Pinpoint the cell where the given text exists, returning its [x, y] midpoint coordinate. 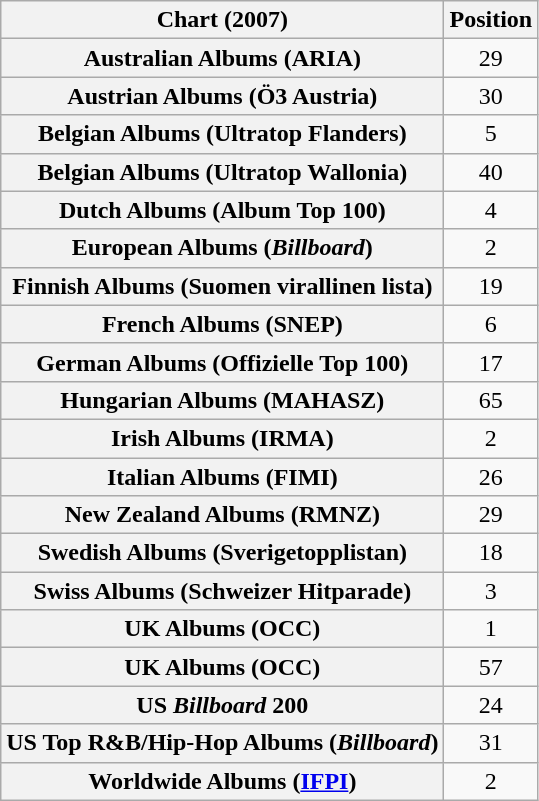
Australian Albums (ARIA) [222, 58]
31 [491, 743]
Position [491, 20]
Belgian Albums (Ultratop Wallonia) [222, 172]
Swedish Albums (Sverigetopplistan) [222, 553]
Swiss Albums (Schweizer Hitparade) [222, 591]
Belgian Albums (Ultratop Flanders) [222, 134]
17 [491, 362]
US Top R&B/Hip-Hop Albums (Billboard) [222, 743]
40 [491, 172]
New Zealand Albums (RMNZ) [222, 515]
19 [491, 286]
5 [491, 134]
65 [491, 400]
European Albums (Billboard) [222, 248]
18 [491, 553]
Dutch Albums (Album Top 100) [222, 210]
French Albums (SNEP) [222, 324]
57 [491, 667]
1 [491, 629]
Worldwide Albums (IFPI) [222, 781]
German Albums (Offizielle Top 100) [222, 362]
26 [491, 477]
6 [491, 324]
Austrian Albums (Ö3 Austria) [222, 96]
Chart (2007) [222, 20]
Finnish Albums (Suomen virallinen lista) [222, 286]
US Billboard 200 [222, 705]
Irish Albums (IRMA) [222, 438]
24 [491, 705]
Hungarian Albums (MAHASZ) [222, 400]
3 [491, 591]
30 [491, 96]
Italian Albums (FIMI) [222, 477]
4 [491, 210]
